Capture the cell that displays the provided text and extract its [x, y] central coordinate. 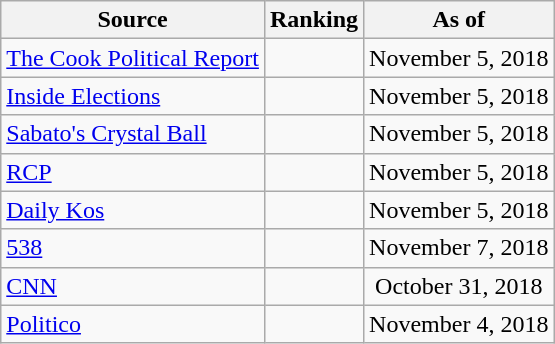
Daily Kos [133, 210]
The Cook Political Report [133, 58]
RCP [133, 172]
CNN [133, 286]
November 4, 2018 [459, 324]
October 31, 2018 [459, 286]
As of [459, 20]
November 7, 2018 [459, 248]
Ranking [314, 20]
Politico [133, 324]
Source [133, 20]
Inside Elections [133, 96]
Sabato's Crystal Ball [133, 134]
538 [133, 248]
